Output the [X, Y] coordinate of the center of the cell containing the given text.  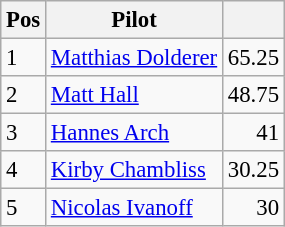
Kirby Chambliss [134, 170]
1 [24, 58]
41 [253, 133]
Nicolas Ivanoff [134, 208]
Pos [24, 20]
65.25 [253, 58]
Pilot [134, 20]
Matt Hall [134, 95]
2 [24, 95]
30.25 [253, 170]
Hannes Arch [134, 133]
5 [24, 208]
3 [24, 133]
30 [253, 208]
Matthias Dolderer [134, 58]
4 [24, 170]
48.75 [253, 95]
